Detect which cell encompasses the target text, then output its (X, Y) center coordinate. 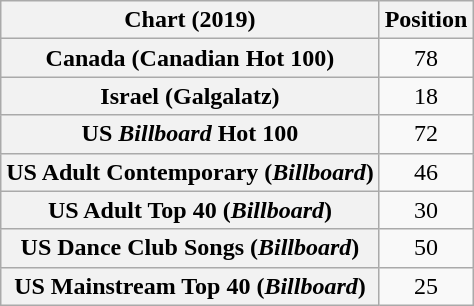
Position (426, 20)
US Adult Top 40 (Billboard) (190, 210)
US Adult Contemporary (Billboard) (190, 172)
46 (426, 172)
50 (426, 248)
US Dance Club Songs (Billboard) (190, 248)
Chart (2019) (190, 20)
18 (426, 96)
25 (426, 286)
72 (426, 134)
78 (426, 58)
30 (426, 210)
Canada (Canadian Hot 100) (190, 58)
US Mainstream Top 40 (Billboard) (190, 286)
Israel (Galgalatz) (190, 96)
US Billboard Hot 100 (190, 134)
